Extract the (X, Y) coordinate from the center of the cell holding the provided text.  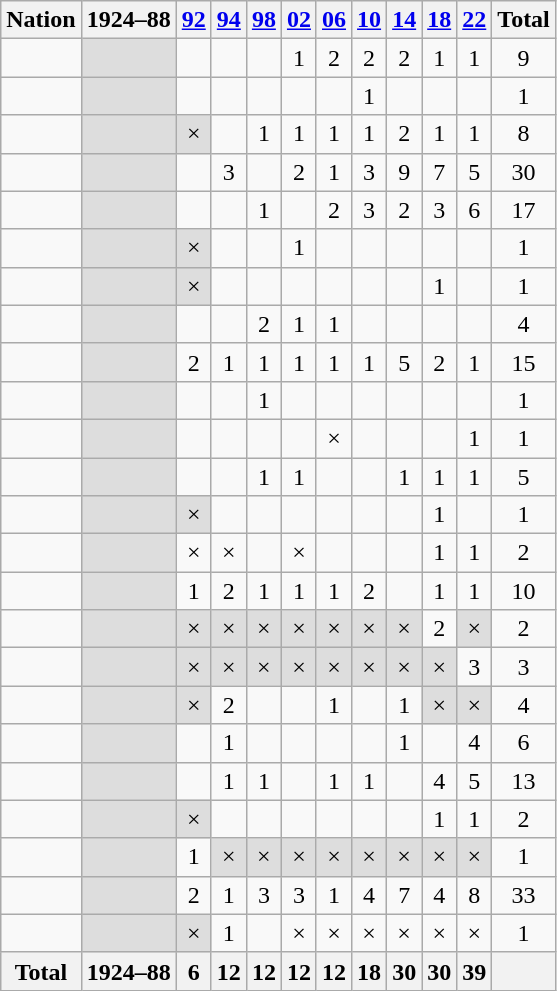
06 (334, 20)
14 (404, 20)
17 (524, 210)
39 (474, 971)
98 (264, 20)
92 (194, 20)
22 (474, 20)
33 (524, 895)
Nation (41, 20)
13 (524, 781)
15 (524, 362)
02 (298, 20)
94 (228, 20)
